Return (x, y) of the center of cell containing provided text 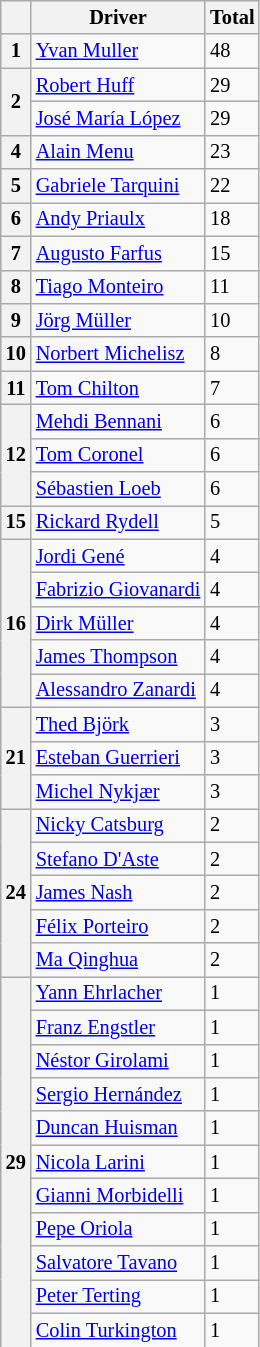
Thed Björk (118, 724)
Stefano D'Aste (118, 859)
Driver (118, 17)
Néstor Girolami (118, 1061)
Alessandro Zanardi (118, 690)
Gianni Morbidelli (118, 1195)
Tom Chilton (118, 388)
Esteban Guerrieri (118, 758)
22 (232, 186)
Fabrizio Giovanardi (118, 589)
José María López (118, 118)
48 (232, 51)
James Thompson (118, 657)
Tom Coronel (118, 455)
18 (232, 219)
Robert Huff (118, 85)
Dirk Müller (118, 623)
Duncan Huisman (118, 1128)
Sergio Hernández (118, 1094)
Mehdi Bennani (118, 421)
Yann Ehrlacher (118, 993)
24 (16, 892)
Total (232, 17)
Tiago Monteiro (118, 287)
Franz Engstler (118, 1027)
Andy Priaulx (118, 219)
Augusto Farfus (118, 253)
Pepe Oriola (118, 1229)
Sébastien Loeb (118, 489)
21 (16, 758)
Félix Porteiro (118, 926)
Colin Turkington (118, 1330)
Rickard Rydell (118, 522)
Yvan Muller (118, 51)
Nicky Catsburg (118, 825)
12 (16, 454)
Nicola Larini (118, 1162)
Jörg Müller (118, 320)
Jordi Gené (118, 556)
23 (232, 152)
James Nash (118, 892)
Salvatore Tavano (118, 1263)
9 (16, 320)
16 (16, 623)
Alain Menu (118, 152)
Michel Nykjær (118, 791)
Peter Terting (118, 1296)
Gabriele Tarquini (118, 186)
Ma Qinghua (118, 960)
Norbert Michelisz (118, 354)
